Detect which cell encompasses the target text, then output its (X, Y) center coordinate. 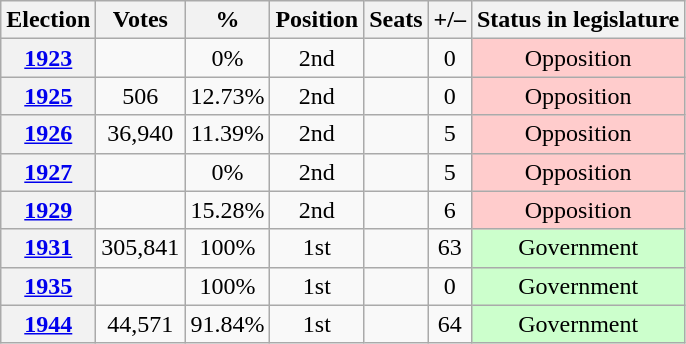
Votes (140, 20)
Status in legislature (578, 20)
506 (140, 96)
63 (450, 248)
1923 (48, 58)
% (228, 20)
36,940 (140, 134)
91.84% (228, 324)
1926 (48, 134)
1929 (48, 210)
11.39% (228, 134)
Position (317, 20)
1931 (48, 248)
305,841 (140, 248)
1935 (48, 286)
64 (450, 324)
Seats (396, 20)
12.73% (228, 96)
15.28% (228, 210)
6 (450, 210)
Election (48, 20)
1944 (48, 324)
44,571 (140, 324)
+/– (450, 20)
1927 (48, 172)
1925 (48, 96)
